Capture the cell that displays the provided text and extract its [x, y] central coordinate. 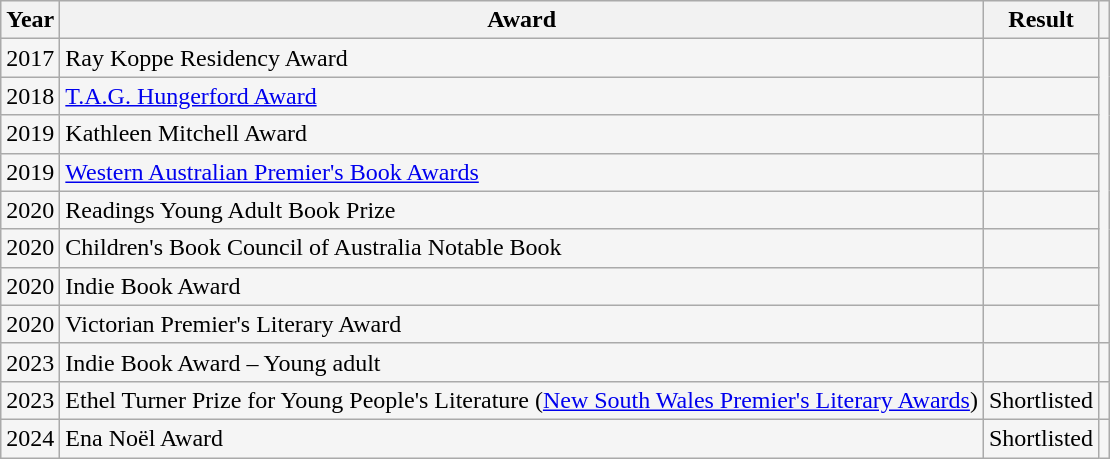
Victorian Premier's Literary Award [522, 324]
Indie Book Award [522, 286]
Indie Book Award – Young adult [522, 362]
T.A.G. Hungerford Award [522, 96]
Year [30, 20]
2024 [30, 438]
Western Australian Premier's Book Awards [522, 172]
Children's Book Council of Australia Notable Book [522, 248]
Result [1040, 20]
2018 [30, 96]
Ethel Turner Prize for Young People's Literature (New South Wales Premier's Literary Awards) [522, 400]
Readings Young Adult Book Prize [522, 210]
2017 [30, 58]
Ray Koppe Residency Award [522, 58]
Ena Noël Award [522, 438]
Award [522, 20]
Kathleen Mitchell Award [522, 134]
